Find where the given text appears and provide that cell's center as [X, Y] coordinate. 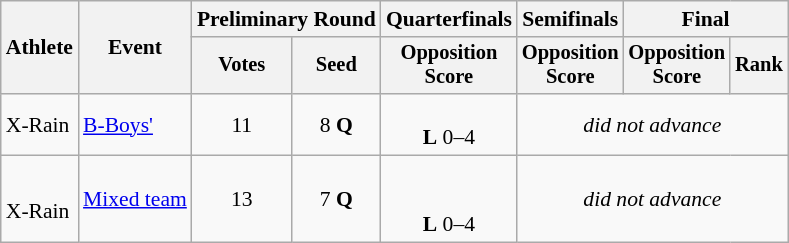
Votes [242, 66]
11 [242, 124]
Rank [759, 66]
Seed [336, 66]
13 [242, 200]
Semifinals [570, 19]
Athlete [40, 48]
8 Q [336, 124]
B-Boys' [135, 124]
Preliminary Round [286, 19]
Mixed team [135, 200]
Quarterfinals [449, 19]
Event [135, 48]
7 Q [336, 200]
Final [706, 19]
